Find where the given text appears and provide that cell's center as (x, y) coordinate. 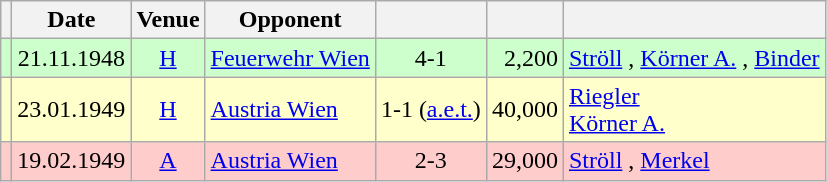
Ströll , Merkel (694, 161)
23.01.1949 (72, 110)
Opponent (290, 20)
4-1 (430, 58)
A (168, 161)
Feuerwehr Wien (290, 58)
21.11.1948 (72, 58)
2-3 (430, 161)
Ströll , Körner A. , Binder (694, 58)
Date (72, 20)
1-1 (a.e.t.) (430, 110)
19.02.1949 (72, 161)
Riegler Körner A. (694, 110)
40,000 (524, 110)
Venue (168, 20)
2,200 (524, 58)
29,000 (524, 161)
